Search for the cell housing the specified text and yield its (X, Y) center coordinate. 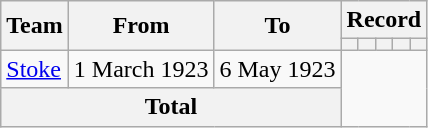
Stoke (35, 69)
Record (384, 20)
Total (171, 107)
To (278, 26)
6 May 1923 (278, 69)
Team (35, 26)
1 March 1923 (141, 69)
From (141, 26)
